Scan for the cell matching the given text and deliver its [X, Y] coordinate at center. 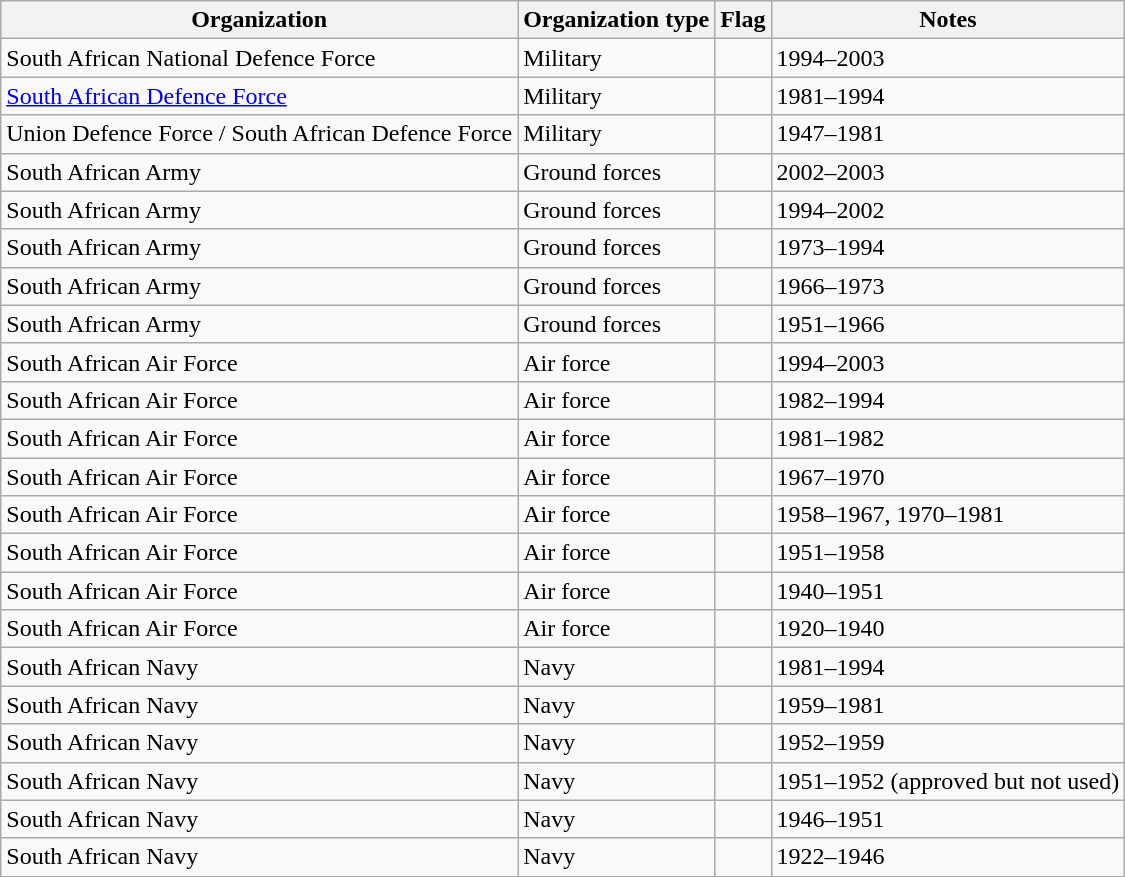
1940–1951 [948, 591]
1982–1994 [948, 400]
South African National Defence Force [260, 58]
South African Defence Force [260, 96]
1958–1967, 1970–1981 [948, 515]
Flag [743, 20]
1946–1951 [948, 819]
1959–1981 [948, 705]
1951–1958 [948, 553]
1973–1994 [948, 248]
1951–1966 [948, 324]
1922–1946 [948, 857]
1967–1970 [948, 477]
1952–1959 [948, 743]
Organization [260, 20]
1981–1982 [948, 438]
1966–1973 [948, 286]
Notes [948, 20]
2002–2003 [948, 172]
1951–1952 (approved but not used) [948, 781]
1920–1940 [948, 629]
1947–1981 [948, 134]
Organization type [616, 20]
Union Defence Force / South African Defence Force [260, 134]
1994–2002 [948, 210]
